Locate the cell with the specified text and output its (x, y) center coordinate. 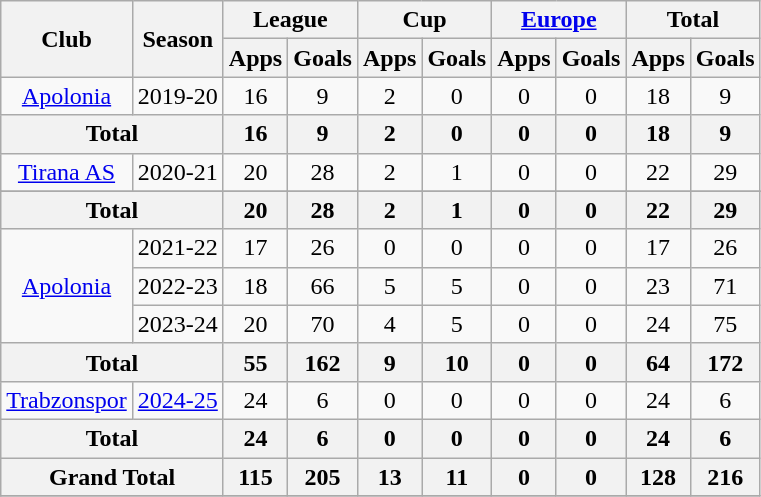
10 (457, 362)
Grand Total (112, 477)
55 (255, 362)
Europe (559, 20)
216 (725, 477)
2021-22 (178, 248)
71 (725, 286)
115 (255, 477)
23 (658, 286)
66 (323, 286)
Tirana AS (67, 172)
4 (389, 324)
64 (658, 362)
2022-23 (178, 286)
2024-25 (178, 400)
Club (67, 39)
70 (323, 324)
13 (389, 477)
128 (658, 477)
Season (178, 39)
2019-20 (178, 96)
2020-21 (178, 172)
172 (725, 362)
11 (457, 477)
Cup (424, 20)
League (290, 20)
162 (323, 362)
2023-24 (178, 324)
205 (323, 477)
75 (725, 324)
Trabzonspor (67, 400)
